Determine the [x, y] coordinate at the center of the cell enclosing the given text.  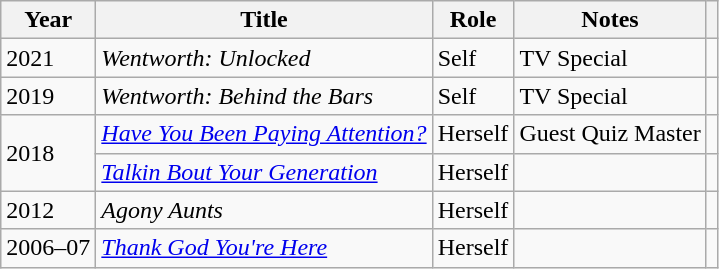
Wentworth: Behind the Bars [264, 96]
Guest Quiz Master [610, 134]
Title [264, 20]
Agony Aunts [264, 210]
Thank God You're Here [264, 248]
2006–07 [48, 248]
Year [48, 20]
Role [473, 20]
Notes [610, 20]
2019 [48, 96]
Wentworth: Unlocked [264, 58]
Talkin Bout Your Generation [264, 172]
2012 [48, 210]
2021 [48, 58]
Have You Been Paying Attention? [264, 134]
2018 [48, 153]
